Scan for the cell matching the given text and deliver its (X, Y) coordinate at center. 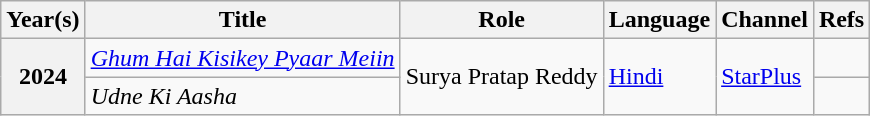
Refs (841, 20)
Channel (765, 20)
Role (502, 20)
2024 (43, 77)
StarPlus (765, 77)
Year(s) (43, 20)
Surya Pratap Reddy (502, 77)
Title (242, 20)
Hindi (659, 77)
Ghum Hai Kisikey Pyaar Meiin (242, 58)
Language (659, 20)
Udne Ki Aasha (242, 96)
